Capture the cell that displays the provided text and extract its (X, Y) central coordinate. 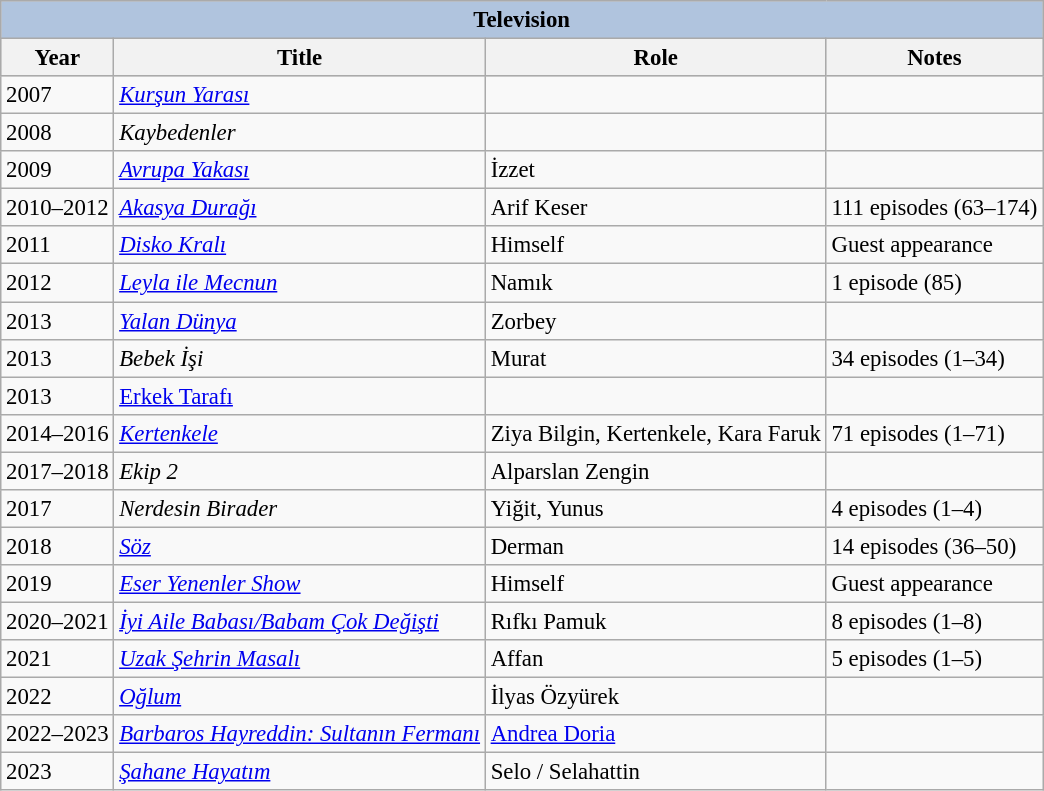
2018 (58, 546)
2012 (58, 283)
Arif Keser (656, 208)
Disko Kralı (300, 245)
2017–2018 (58, 471)
Erkek Tarafı (300, 396)
Nerdesin Birader (300, 509)
Alparslan Zengin (656, 471)
2008 (58, 133)
Role (656, 58)
Kaybedenler (300, 133)
2010–2012 (58, 208)
İyi Aile Babası/Babam Çok Değişti (300, 621)
Rıfkı Pamuk (656, 621)
5 episodes (1–5) (934, 659)
Şahane Hayatım (300, 772)
34 episodes (1–34) (934, 358)
2011 (58, 245)
2022–2023 (58, 734)
2009 (58, 170)
2022 (58, 697)
Kertenkele (300, 433)
Television (522, 20)
71 episodes (1–71) (934, 433)
2020–2021 (58, 621)
2019 (58, 584)
İlyas Özyürek (656, 697)
2017 (58, 509)
Yiğit, Yunus (656, 509)
Oğlum (300, 697)
2014–2016 (58, 433)
Kurşun Yarası (300, 95)
Notes (934, 58)
Zorbey (656, 321)
Barbaros Hayreddin: Sultanın Fermanı (300, 734)
Selo / Selahattin (656, 772)
2007 (58, 95)
Ekip 2 (300, 471)
8 episodes (1–8) (934, 621)
14 episodes (36–50) (934, 546)
4 episodes (1–4) (934, 509)
1 episode (85) (934, 283)
111 episodes (63–174) (934, 208)
Yalan Dünya (300, 321)
Leyla ile Mecnun (300, 283)
Bebek İşi (300, 358)
Ziya Bilgin, Kertenkele, Kara Faruk (656, 433)
Title (300, 58)
Eser Yenenler Show (300, 584)
Uzak Şehrin Masalı (300, 659)
2021 (58, 659)
Söz (300, 546)
Andrea Doria (656, 734)
2023 (58, 772)
Derman (656, 546)
Akasya Durağı (300, 208)
Murat (656, 358)
Affan (656, 659)
Year (58, 58)
Namık (656, 283)
Avrupa Yakası (300, 170)
İzzet (656, 170)
